Detect which cell encompasses the target text, then output its [X, Y] center coordinate. 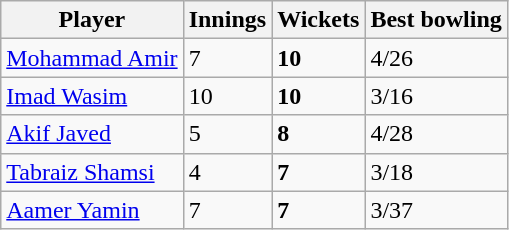
Innings [227, 20]
Wickets [318, 20]
4/28 [436, 134]
Aamer Yamin [92, 210]
Tabraiz Shamsi [92, 172]
3/18 [436, 172]
Mohammad Amir [92, 58]
4/26 [436, 58]
Best bowling [436, 20]
3/16 [436, 96]
Akif Javed [92, 134]
8 [318, 134]
4 [227, 172]
Player [92, 20]
5 [227, 134]
3/37 [436, 210]
Imad Wasim [92, 96]
